Find where the given text appears and provide that cell's center as (x, y) coordinate. 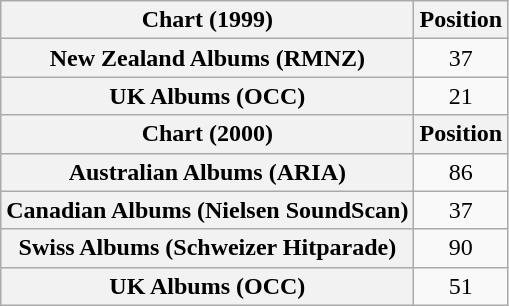
New Zealand Albums (RMNZ) (208, 58)
21 (461, 96)
Australian Albums (ARIA) (208, 172)
Chart (1999) (208, 20)
90 (461, 248)
86 (461, 172)
Chart (2000) (208, 134)
Canadian Albums (Nielsen SoundScan) (208, 210)
Swiss Albums (Schweizer Hitparade) (208, 248)
51 (461, 286)
